Identify which cell holds the provided text, then report its [X, Y] central coordinate. 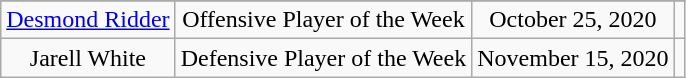
October 25, 2020 [573, 20]
Defensive Player of the Week [324, 58]
Offensive Player of the Week [324, 20]
Desmond Ridder [88, 20]
Jarell White [88, 58]
November 15, 2020 [573, 58]
